Identify which cell holds the provided text, then report its [X, Y] central coordinate. 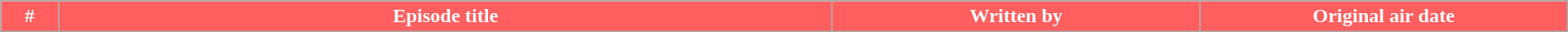
# [30, 16]
Original air date [1384, 16]
Episode title [446, 16]
Written by [1016, 16]
